Return the [X, Y] coordinate for the center point of the cell that contains the specified text.  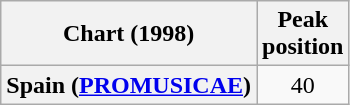
Spain (PROMUSICAE) [129, 85]
40 [303, 85]
Peakposition [303, 34]
Chart (1998) [129, 34]
